Provide the [X, Y] coordinate of the cell's center where the given text is located.  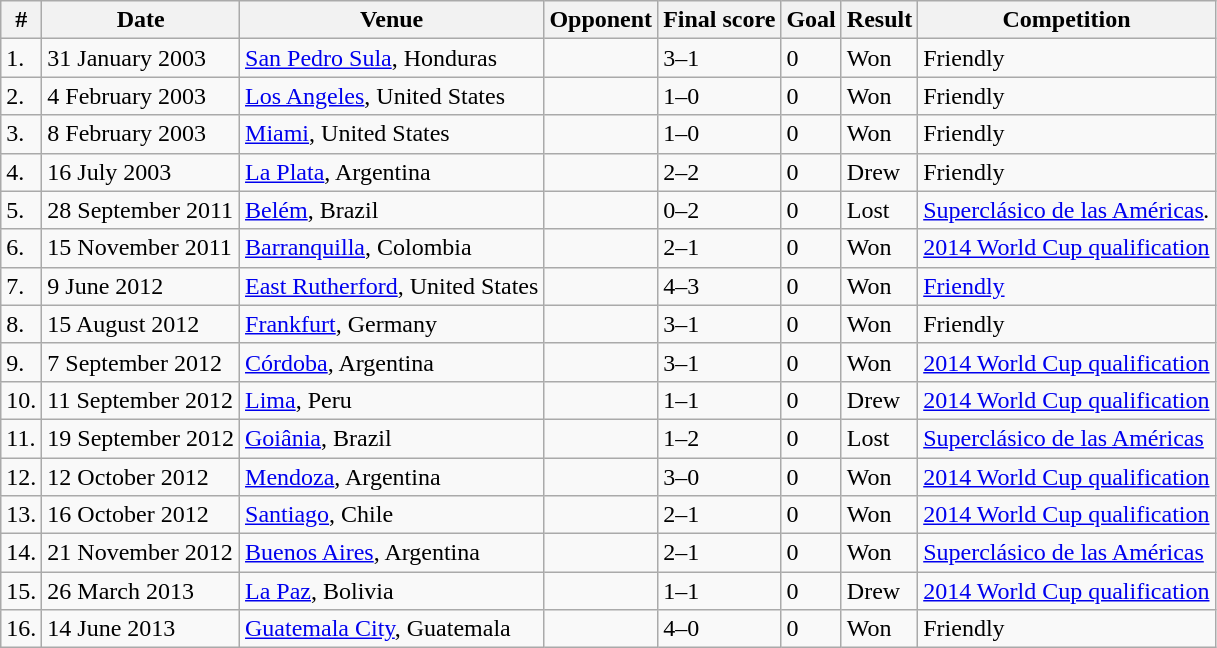
26 March 2013 [141, 591]
31 January 2003 [141, 58]
4 February 2003 [141, 96]
2. [22, 96]
4–0 [720, 629]
Date [141, 20]
Buenos Aires, Argentina [392, 553]
Mendoza, Argentina [392, 477]
1. [22, 58]
13. [22, 515]
11. [22, 438]
7 September 2012 [141, 362]
Guatemala City, Guatemala [392, 629]
10. [22, 400]
Córdoba, Argentina [392, 362]
16 July 2003 [141, 172]
Miami, United States [392, 134]
7. [22, 286]
11 September 2012 [141, 400]
19 September 2012 [141, 438]
Opponent [601, 20]
Superclásico de las Américas. [1067, 210]
21 November 2012 [141, 553]
Los Angeles, United States [392, 96]
Santiago, Chile [392, 515]
# [22, 20]
4–3 [720, 286]
15 August 2012 [141, 324]
2–2 [720, 172]
12. [22, 477]
14 June 2013 [141, 629]
Competition [1067, 20]
3–0 [720, 477]
15. [22, 591]
5. [22, 210]
1–2 [720, 438]
La Paz, Bolivia [392, 591]
9. [22, 362]
East Rutherford, United States [392, 286]
6. [22, 248]
16 October 2012 [141, 515]
San Pedro Sula, Honduras [392, 58]
Lima, Peru [392, 400]
Final score [720, 20]
Belém, Brazil [392, 210]
14. [22, 553]
3. [22, 134]
Goiânia, Brazil [392, 438]
Result [879, 20]
Barranquilla, Colombia [392, 248]
12 October 2012 [141, 477]
Goal [811, 20]
8. [22, 324]
16. [22, 629]
Frankfurt, Germany [392, 324]
9 June 2012 [141, 286]
4. [22, 172]
La Plata, Argentina [392, 172]
Venue [392, 20]
0–2 [720, 210]
28 September 2011 [141, 210]
15 November 2011 [141, 248]
8 February 2003 [141, 134]
